Determine the [X, Y] coordinate at the center of the cell enclosing the given text.  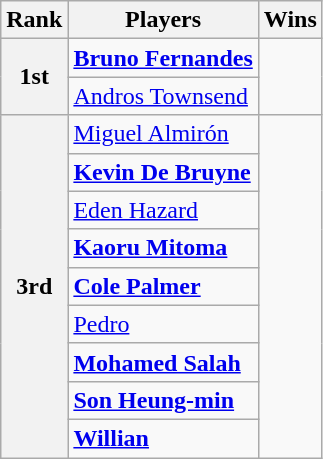
3rd [34, 286]
Players [163, 20]
Pedro [163, 324]
Mohamed Salah [163, 362]
Willian [163, 438]
Cole Palmer [163, 286]
Wins [290, 20]
Kevin De Bruyne [163, 172]
1st [34, 77]
Andros Townsend [163, 96]
Rank [34, 20]
Eden Hazard [163, 210]
Miguel Almirón [163, 134]
Son Heung-min [163, 400]
Bruno Fernandes [163, 58]
Kaoru Mitoma [163, 248]
